From the cell containing the given text, extract its center point as (X, Y) coordinate. 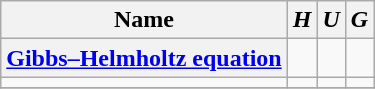
U (331, 20)
Name (144, 20)
Gibbs–Helmholtz equation (144, 58)
G (359, 20)
H (302, 20)
